Pinpoint the cell where the given text exists, returning its (X, Y) midpoint coordinate. 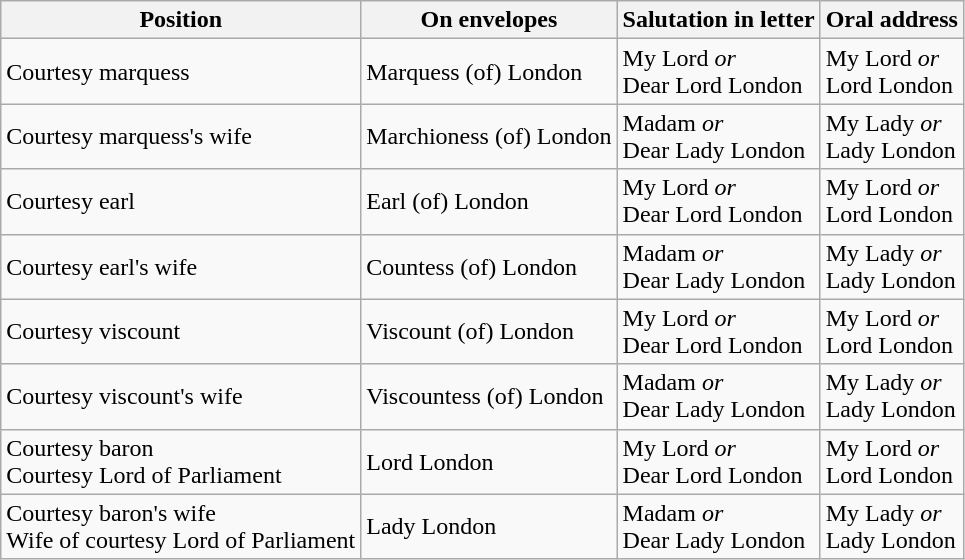
Courtesy earl (181, 202)
Courtesy baronCourtesy Lord of Parliament (181, 462)
Oral address (892, 20)
Marchioness (of) London (489, 136)
Lady London (489, 526)
Salutation in letter (718, 20)
Lord London (489, 462)
Marquess (of) London (489, 72)
Courtesy baron's wifeWife of courtesy Lord of Parliament (181, 526)
Position (181, 20)
Courtesy marquess (181, 72)
Courtesy viscount's wife (181, 396)
Viscountess (of) London (489, 396)
Countess (of) London (489, 266)
Earl (of) London (489, 202)
Courtesy marquess's wife (181, 136)
Viscount (of) London (489, 332)
Courtesy viscount (181, 332)
On envelopes (489, 20)
Courtesy earl's wife (181, 266)
